Locate the cell with the specified text and output its [X, Y] center coordinate. 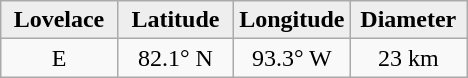
Diameter [408, 20]
E [59, 58]
93.3° W [292, 58]
82.1° N [175, 58]
Lovelace [59, 20]
23 km [408, 58]
Latitude [175, 20]
Longitude [292, 20]
